Scan for the cell matching the given text and deliver its [X, Y] coordinate at center. 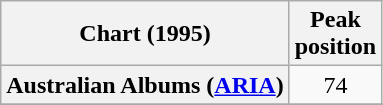
Peakposition [335, 34]
74 [335, 85]
Australian Albums (ARIA) [145, 85]
Chart (1995) [145, 34]
